Provide the (x, y) coordinate of the cell's center where the given text is located.  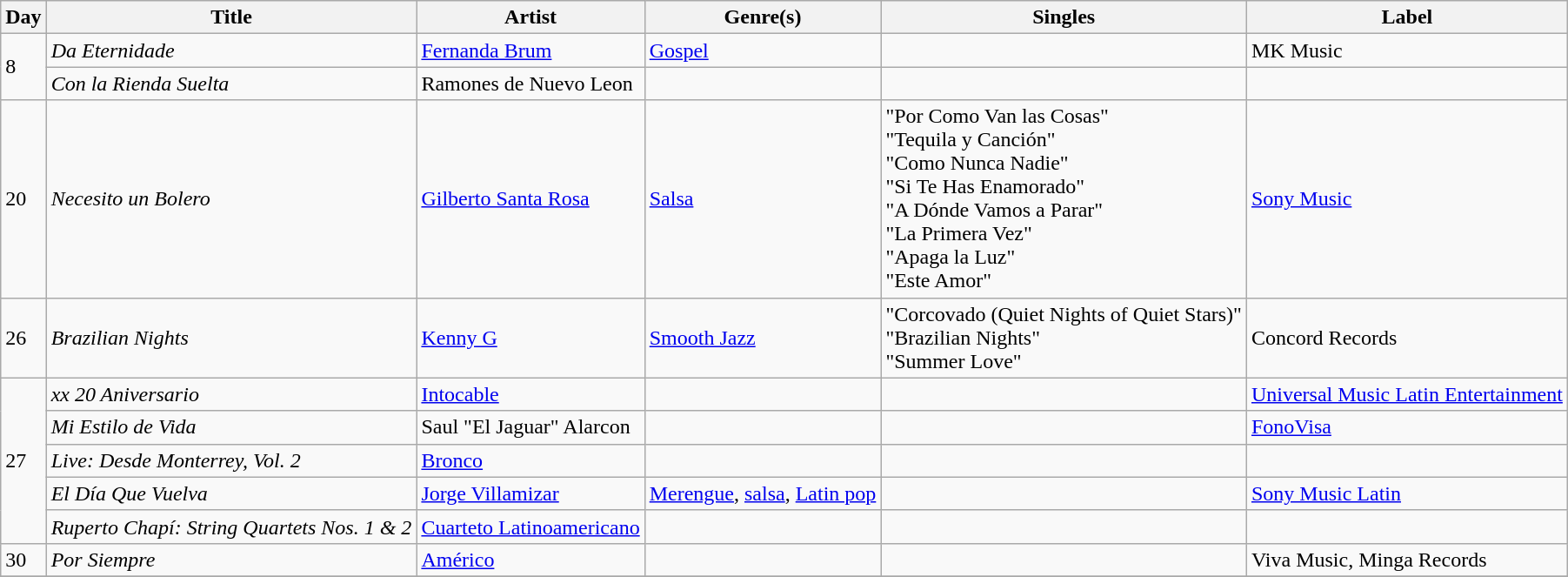
Saul "El Jaguar" Alarcon (530, 427)
Da Eternidade (231, 50)
Concord Records (1407, 338)
"Corcovado (Quiet Nights of Quiet Stars)""Brazilian Nights""Summer Love" (1064, 338)
Ruperto Chapí: String Quartets Nos. 1 & 2 (231, 527)
xx 20 Aniversario (231, 394)
Intocable (530, 394)
Viva Music, Minga Records (1407, 560)
Singles (1064, 17)
Américo (530, 560)
Title (231, 17)
Con la Rienda Suelta (231, 84)
Gilberto Santa Rosa (530, 198)
8 (23, 67)
"Por Como Van las Cosas""Tequila y Canción""Como Nunca Nadie""Si Te Has Enamorado""A Dónde Vamos a Parar""La Primera Vez""Apaga la Luz""Este Amor" (1064, 198)
Live: Desde Monterrey, Vol. 2 (231, 460)
FonoVisa (1407, 427)
MK Music (1407, 50)
27 (23, 460)
Smooth Jazz (763, 338)
Genre(s) (763, 17)
Brazilian Nights (231, 338)
Necesito un Bolero (231, 198)
Artist (530, 17)
Kenny G (530, 338)
Universal Music Latin Entertainment (1407, 394)
Sony Music (1407, 198)
Sony Music Latin (1407, 493)
Cuarteto Latinoamericano (530, 527)
Label (1407, 17)
Mi Estilo de Vida (231, 427)
Jorge Villamizar (530, 493)
Ramones de Nuevo Leon (530, 84)
Day (23, 17)
Gospel (763, 50)
Merengue, salsa, Latin pop (763, 493)
Salsa (763, 198)
Fernanda Brum (530, 50)
Por Siempre (231, 560)
El Día Que Vuelva (231, 493)
26 (23, 338)
20 (23, 198)
Bronco (530, 460)
30 (23, 560)
